Identify which cell holds the provided text, then report its (x, y) central coordinate. 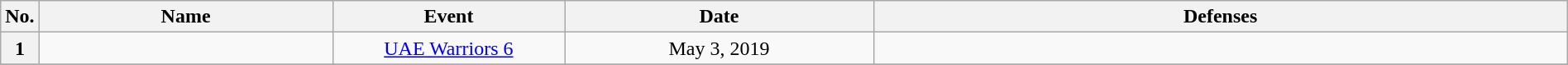
Defenses (1221, 17)
UAE Warriors 6 (448, 48)
May 3, 2019 (719, 48)
Name (185, 17)
No. (20, 17)
Event (448, 17)
1 (20, 48)
Date (719, 17)
